Pinpoint the cell where the given text exists, returning its (X, Y) midpoint coordinate. 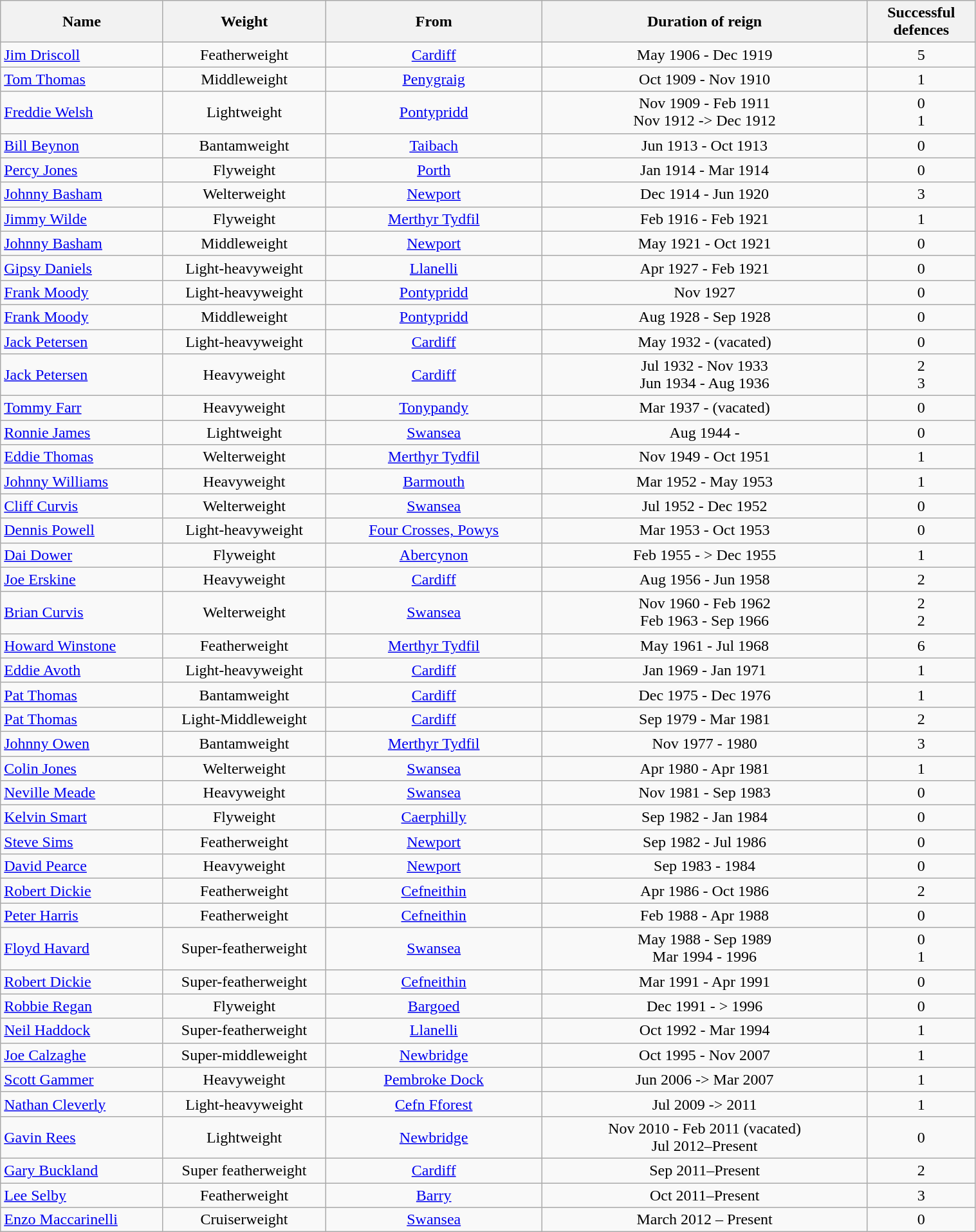
5 (921, 55)
Steve Sims (82, 842)
Johnny Owen (82, 743)
Feb 1916 - Feb 1921 (705, 219)
Porth (434, 170)
Oct 2011–Present (705, 1195)
Gary Buckland (82, 1170)
May 1906 - Dec 1919 (705, 55)
Jimmy Wilde (82, 219)
Barry (434, 1195)
Apr 1980 - Apr 1981 (705, 768)
Johnny Williams (82, 481)
Abercynon (434, 555)
Nov 1977 - 1980 (705, 743)
Pembroke Dock (434, 1079)
Scott Gammer (82, 1079)
Nov 2010 - Feb 2011 (vacated) Jul 2012–Present (705, 1137)
Jul 1932 - Nov 1933Jun 1934 - Aug 1936 (705, 375)
Aug 1928 - Sep 1928 (705, 317)
David Pearce (82, 866)
Four Crosses, Powys (434, 530)
Super featherweight (244, 1170)
May 1988 - Sep 1989Mar 1994 - 1996 (705, 949)
6 (921, 646)
Apr 1986 - Oct 1986 (705, 891)
Aug 1956 - Jun 1958 (705, 579)
Dec 1975 - Dec 1976 (705, 695)
Neville Meade (82, 793)
Tommy Farr (82, 408)
Neil Haddock (82, 1031)
Nov 1949 - Oct 1951 (705, 457)
Oct 1909 - Nov 1910 (705, 79)
Sep 1982 - Jul 1986 (705, 842)
March 2012 – Present (705, 1220)
Super-middleweight (244, 1055)
Eddie Thomas (82, 457)
Ronnie James (82, 433)
Dai Dower (82, 555)
23 (921, 375)
Cefn Fforest (434, 1104)
Successful defences (921, 22)
Jul 1952 - Dec 1952 (705, 506)
Feb 1988 - Apr 1988 (705, 915)
Mar 1991 - Apr 1991 (705, 982)
Light-Middleweight (244, 719)
Sep 1979 - Mar 1981 (705, 719)
Sep 2011–Present (705, 1170)
Kelvin Smart (82, 817)
Jul 2009 -> 2011 (705, 1104)
Tom Thomas (82, 79)
Name (82, 22)
Jun 2006 -> Mar 2007 (705, 1079)
Duration of reign (705, 22)
Howard Winstone (82, 646)
Weight (244, 22)
Jan 1969 - Jan 1971 (705, 670)
Feb 1955 - > Dec 1955 (705, 555)
Sep 1982 - Jan 1984 (705, 817)
Floyd Havard (82, 949)
May 1961 - Jul 1968 (705, 646)
Dennis Powell (82, 530)
Oct 1992 - Mar 1994 (705, 1031)
Taibach (434, 145)
Bill Beynon (82, 145)
Aug 1944 - (705, 433)
Nov 1981 - Sep 1983 (705, 793)
Enzo Maccarinelli (82, 1220)
From (434, 22)
Mar 1953 - Oct 1953 (705, 530)
Cliff Curvis (82, 506)
Dec 1914 - Jun 1920 (705, 194)
Mar 1952 - May 1953 (705, 481)
Peter Harris (82, 915)
Jim Driscoll (82, 55)
Penygraig (434, 79)
Joe Calzaghe (82, 1055)
May 1921 - Oct 1921 (705, 243)
Gavin Rees (82, 1137)
Nathan Cleverly (82, 1104)
Jan 1914 - Mar 1914 (705, 170)
Apr 1927 - Feb 1921 (705, 268)
Brian Curvis (82, 613)
Eddie Avoth (82, 670)
Mar 1937 - (vacated) (705, 408)
Oct 1995 - Nov 2007 (705, 1055)
May 1932 - (vacated) (705, 342)
Cruiserweight (244, 1220)
Colin Jones (82, 768)
Dec 1991 - > 1996 (705, 1006)
Nov 1927 (705, 292)
Sep 1983 - 1984 (705, 866)
Freddie Welsh (82, 112)
Barmouth (434, 481)
Bargoed (434, 1006)
Nov 1960 - Feb 1962Feb 1963 - Sep 1966 (705, 613)
Joe Erskine (82, 579)
Percy Jones (82, 170)
Caerphilly (434, 817)
Robbie Regan (82, 1006)
Gipsy Daniels (82, 268)
Nov 1909 - Feb 1911Nov 1912 -> Dec 1912 (705, 112)
Jun 1913 - Oct 1913 (705, 145)
22 (921, 613)
Lee Selby (82, 1195)
Tonypandy (434, 408)
